For the text-containing cell, return its midpoint in [X, Y] coordinate format. 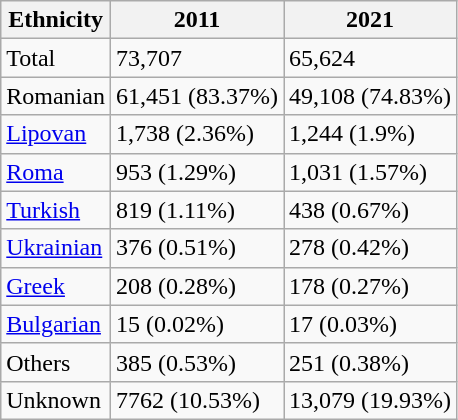
15 (0.02%) [196, 324]
376 (0.51%) [196, 248]
1,031 (1.57%) [370, 172]
49,108 (74.83%) [370, 96]
Total [56, 58]
Roma [56, 172]
17 (0.03%) [370, 324]
Unknown [56, 400]
438 (0.67%) [370, 210]
73,707 [196, 58]
Romanian [56, 96]
2021 [370, 20]
278 (0.42%) [370, 248]
7762 (10.53%) [196, 400]
1,244 (1.9%) [370, 134]
953 (1.29%) [196, 172]
819 (1.11%) [196, 210]
13,079 (19.93%) [370, 400]
Turkish [56, 210]
Ethnicity [56, 20]
Others [56, 362]
178 (0.27%) [370, 286]
Greek [56, 286]
61,451 (83.37%) [196, 96]
251 (0.38%) [370, 362]
1,738 (2.36%) [196, 134]
65,624 [370, 58]
208 (0.28%) [196, 286]
Lipovan [56, 134]
2011 [196, 20]
Ukrainian [56, 248]
Bulgarian [56, 324]
385 (0.53%) [196, 362]
